For the text-containing cell, return its midpoint in (X, Y) coordinate format. 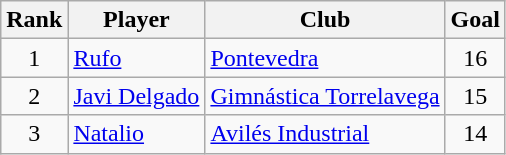
Rank (34, 20)
Natalio (136, 134)
Goal (475, 20)
Pontevedra (325, 58)
3 (34, 134)
Gimnástica Torrelavega (325, 96)
Club (325, 20)
Player (136, 20)
15 (475, 96)
1 (34, 58)
Avilés Industrial (325, 134)
Javi Delgado (136, 96)
16 (475, 58)
14 (475, 134)
Rufo (136, 58)
2 (34, 96)
